Scan for the cell matching the given text and deliver its (X, Y) coordinate at center. 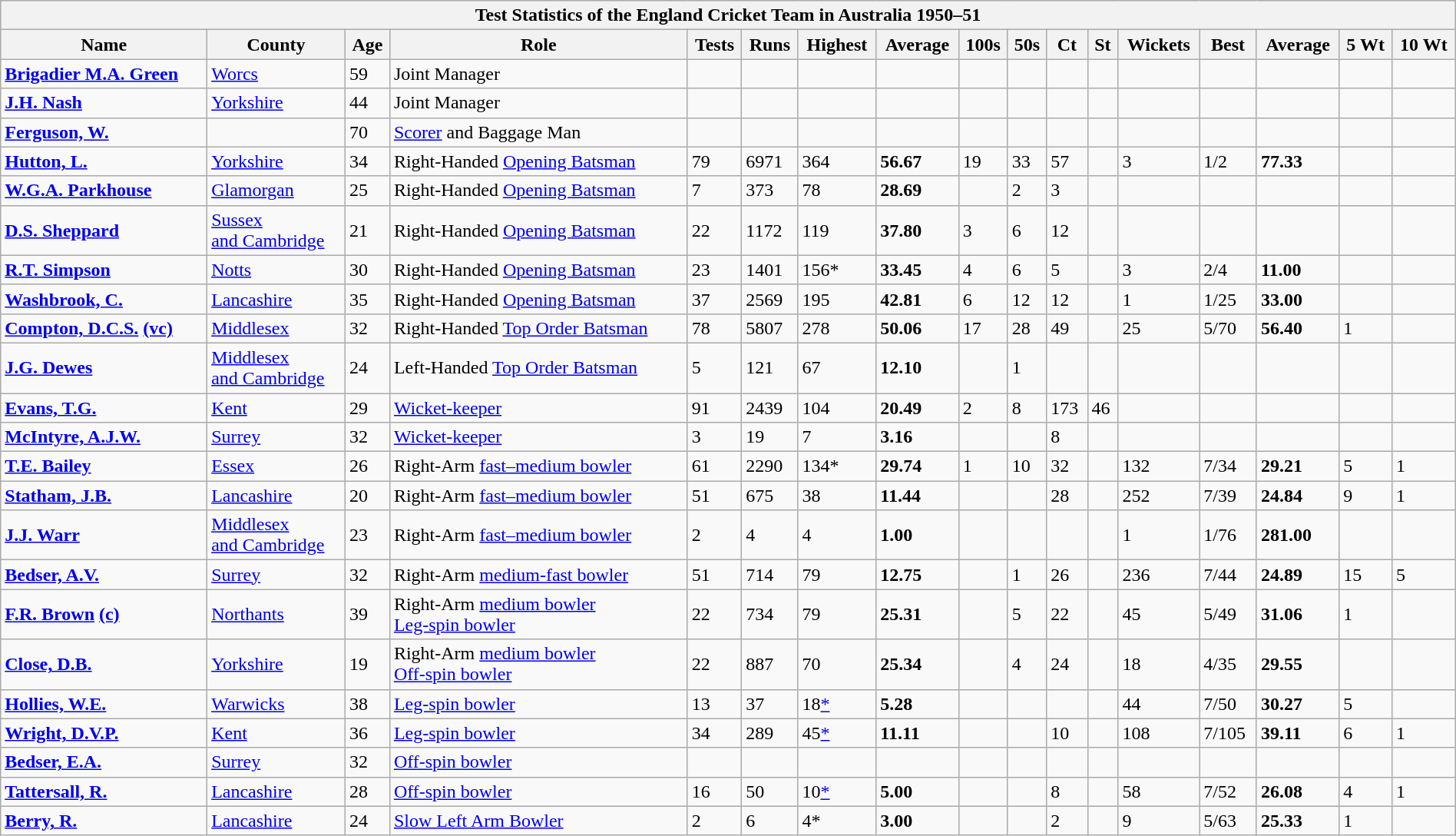
36 (367, 733)
2290 (769, 466)
33 (1027, 161)
2/4 (1229, 270)
Notts (276, 270)
173 (1067, 408)
39 (367, 615)
35 (367, 299)
Essex (276, 466)
Age (367, 45)
T.E. Bailey (104, 466)
4/35 (1229, 664)
49 (1067, 328)
Middlesex (276, 328)
Warwicks (276, 704)
Ferguson, W. (104, 132)
59 (367, 74)
26.08 (1298, 791)
7/34 (1229, 466)
134* (837, 466)
F.R. Brown (c) (104, 615)
132 (1159, 466)
21 (367, 231)
77.33 (1298, 161)
91 (714, 408)
Bedser, A.V. (104, 575)
5 Wt (1365, 45)
Close, D.B. (104, 664)
J.J. Warr (104, 535)
Test Statistics of the England Cricket Team in Australia 1950–51 (728, 15)
11.11 (917, 733)
7/52 (1229, 791)
289 (769, 733)
Name (104, 45)
11.00 (1298, 270)
25.31 (917, 615)
39.11 (1298, 733)
3.16 (917, 437)
236 (1159, 575)
Right-Arm medium bowler Off-spin bowler (538, 664)
R.T. Simpson (104, 270)
31.06 (1298, 615)
156* (837, 270)
Sussex and Cambridge (276, 231)
Right-Arm medium bowler Leg-spin bowler (538, 615)
Bedser, E.A. (104, 762)
30.27 (1298, 704)
278 (837, 328)
67 (837, 367)
Tests (714, 45)
D.S. Sheppard (104, 231)
Wickets (1159, 45)
12.75 (917, 575)
Role (538, 45)
33.00 (1298, 299)
46 (1103, 408)
29 (367, 408)
Right-Handed Top Order Batsman (538, 328)
734 (769, 615)
29.74 (917, 466)
50.06 (917, 328)
Runs (769, 45)
15 (1365, 575)
McIntyre, A.J.W. (104, 437)
Berry, R. (104, 821)
57 (1067, 161)
37.80 (917, 231)
364 (837, 161)
17 (983, 328)
Northants (276, 615)
J.H. Nash (104, 103)
33.45 (917, 270)
45* (837, 733)
28.69 (917, 191)
Compton, D.C.S. (vc) (104, 328)
29.55 (1298, 664)
13 (714, 704)
Left-Handed Top Order Batsman (538, 367)
252 (1159, 496)
373 (769, 191)
5.28 (917, 704)
Right-Arm medium-fast bowler (538, 575)
J.G. Dewes (104, 367)
1172 (769, 231)
42.81 (917, 299)
5807 (769, 328)
1.00 (917, 535)
1/25 (1229, 299)
50 (769, 791)
45 (1159, 615)
5/63 (1229, 821)
4* (837, 821)
County (276, 45)
7/39 (1229, 496)
24.89 (1298, 575)
Evans, T.G. (104, 408)
58 (1159, 791)
18* (837, 704)
108 (1159, 733)
50s (1027, 45)
Scorer and Baggage Man (538, 132)
25.34 (917, 664)
Glamorgan (276, 191)
Statham, J.B. (104, 496)
119 (837, 231)
2569 (769, 299)
100s (983, 45)
18 (1159, 664)
Hutton, L. (104, 161)
2439 (769, 408)
12.10 (917, 367)
5/70 (1229, 328)
104 (837, 408)
Slow Left Arm Bowler (538, 821)
11.44 (917, 496)
7/50 (1229, 704)
24.84 (1298, 496)
887 (769, 664)
10 Wt (1424, 45)
3.00 (917, 821)
7/105 (1229, 733)
Worcs (276, 74)
675 (769, 496)
5/49 (1229, 615)
16 (714, 791)
61 (714, 466)
1401 (769, 270)
20 (367, 496)
281.00 (1298, 535)
20.49 (917, 408)
56.67 (917, 161)
6971 (769, 161)
St (1103, 45)
10* (837, 791)
195 (837, 299)
Tattersall, R. (104, 791)
714 (769, 575)
Highest (837, 45)
Best (1229, 45)
Hollies, W.E. (104, 704)
Washbrook, C. (104, 299)
25.33 (1298, 821)
1/76 (1229, 535)
W.G.A. Parkhouse (104, 191)
29.21 (1298, 466)
56.40 (1298, 328)
Wright, D.V.P. (104, 733)
Brigadier M.A. Green (104, 74)
1/2 (1229, 161)
30 (367, 270)
7/44 (1229, 575)
Ct (1067, 45)
121 (769, 367)
5.00 (917, 791)
